Find where the given text appears and provide that cell's center as (X, Y) coordinate. 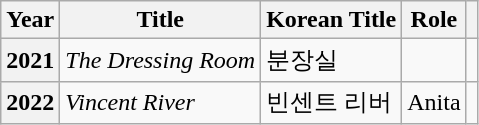
Anita (434, 102)
Korean Title (332, 20)
Vincent River (160, 102)
Year (30, 20)
Role (434, 20)
2022 (30, 102)
Title (160, 20)
The Dressing Room (160, 60)
2021 (30, 60)
빈센트 리버 (332, 102)
분장실 (332, 60)
